Scan for the cell matching the given text and deliver its [x, y] coordinate at center. 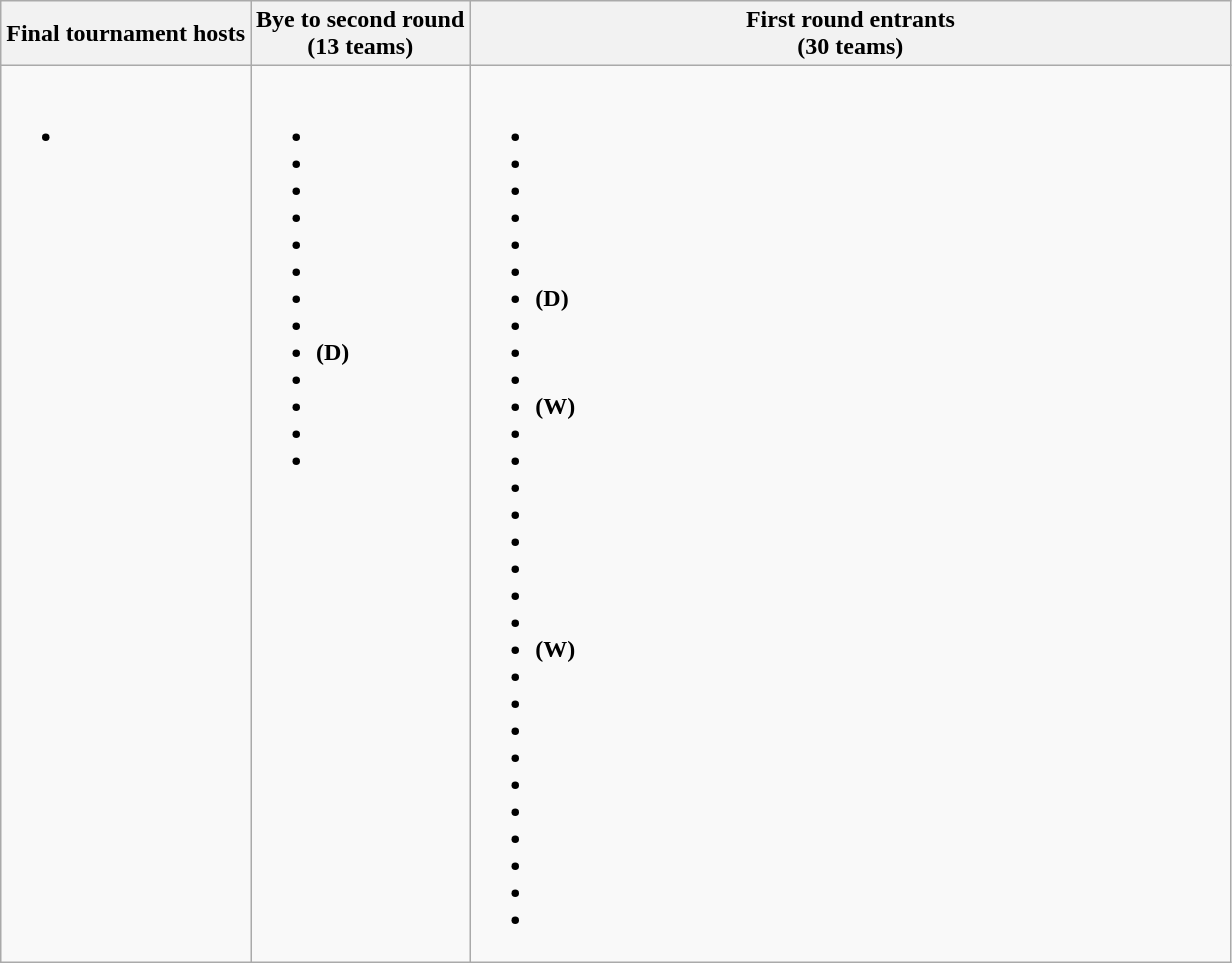
(D) (W) (W) [850, 514]
Final tournament hosts [126, 34]
Bye to second round(13 teams) [360, 34]
First round entrants(30 teams) [850, 34]
(D) [360, 514]
